Return (x, y) of the center of cell containing provided text 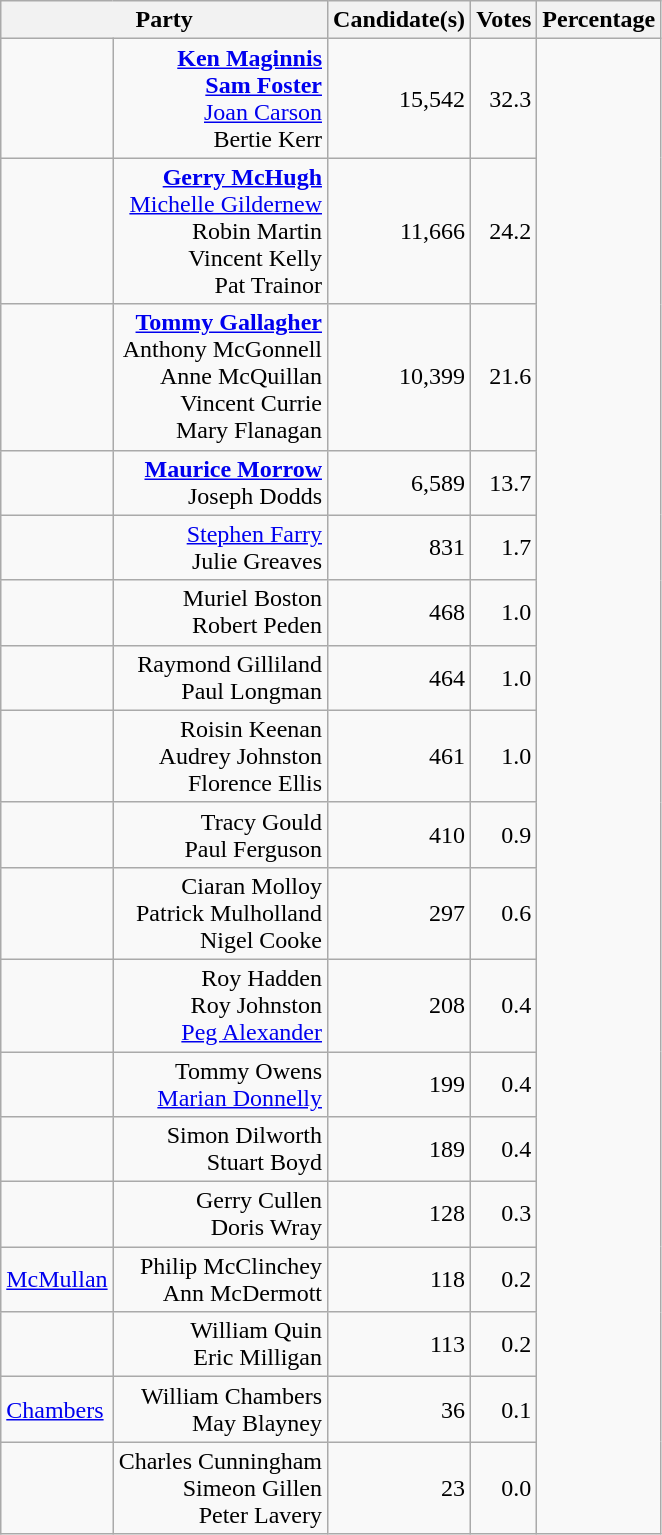
Chambers (57, 1410)
Ken MaginnisSam FosterJoan CarsonBertie Kerr (220, 98)
Ciaran MolloyPatrick MulhollandNigel Cooke (220, 913)
15,542 (400, 98)
6,589 (400, 482)
Party (164, 20)
0.1 (504, 1410)
McMullan (57, 1280)
128 (400, 1214)
Philip McClincheyAnn McDermott (220, 1280)
24.2 (504, 231)
Candidate(s) (400, 20)
0.0 (504, 1488)
0.9 (504, 834)
23 (400, 1488)
464 (400, 678)
Simon DilworthStuart Boyd (220, 1150)
468 (400, 612)
Stephen FarryJulie Greaves (220, 548)
Charles CunninghamSimeon GillenPeter Lavery (220, 1488)
831 (400, 548)
Raymond GillilandPaul Longman (220, 678)
Votes (504, 20)
21.6 (504, 377)
Maurice MorrowJoseph Dodds (220, 482)
10,399 (400, 377)
Tommy GallagherAnthony McGonnellAnne McQuillanVincent CurrieMary Flanagan (220, 377)
208 (400, 1005)
36 (400, 1410)
297 (400, 913)
Gerry McHughMichelle GildernewRobin MartinVincent KellyPat Trainor (220, 231)
461 (400, 756)
199 (400, 1084)
189 (400, 1150)
410 (400, 834)
William ChambersMay Blayney (220, 1410)
William QuinEric Milligan (220, 1344)
32.3 (504, 98)
1.7 (504, 548)
0.3 (504, 1214)
Percentage (599, 20)
Roisin KeenanAudrey JohnstonFlorence Ellis (220, 756)
Gerry CullenDoris Wray (220, 1214)
Muriel BostonRobert Peden (220, 612)
11,666 (400, 231)
Roy HaddenRoy JohnstonPeg Alexander (220, 1005)
Tommy OwensMarian Donnelly (220, 1084)
118 (400, 1280)
13.7 (504, 482)
0.6 (504, 913)
113 (400, 1344)
Tracy GouldPaul Ferguson (220, 834)
